Detect which cell encompasses the target text, then output its (x, y) center coordinate. 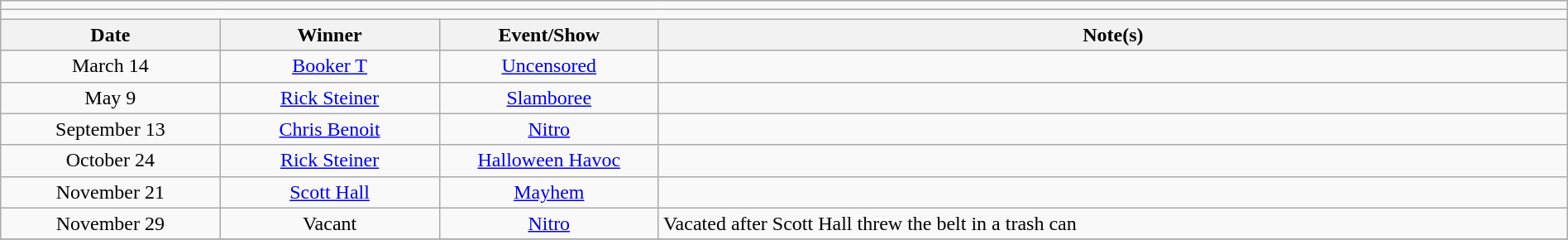
March 14 (111, 66)
Winner (329, 35)
November 29 (111, 223)
Scott Hall (329, 192)
Event/Show (549, 35)
Vacant (329, 223)
Vacated after Scott Hall threw the belt in a trash can (1113, 223)
October 24 (111, 161)
Chris Benoit (329, 129)
Date (111, 35)
Uncensored (549, 66)
May 9 (111, 98)
Mayhem (549, 192)
September 13 (111, 129)
Note(s) (1113, 35)
Slamboree (549, 98)
Booker T (329, 66)
Halloween Havoc (549, 161)
November 21 (111, 192)
